Scan for the cell matching the given text and deliver its (x, y) coordinate at center. 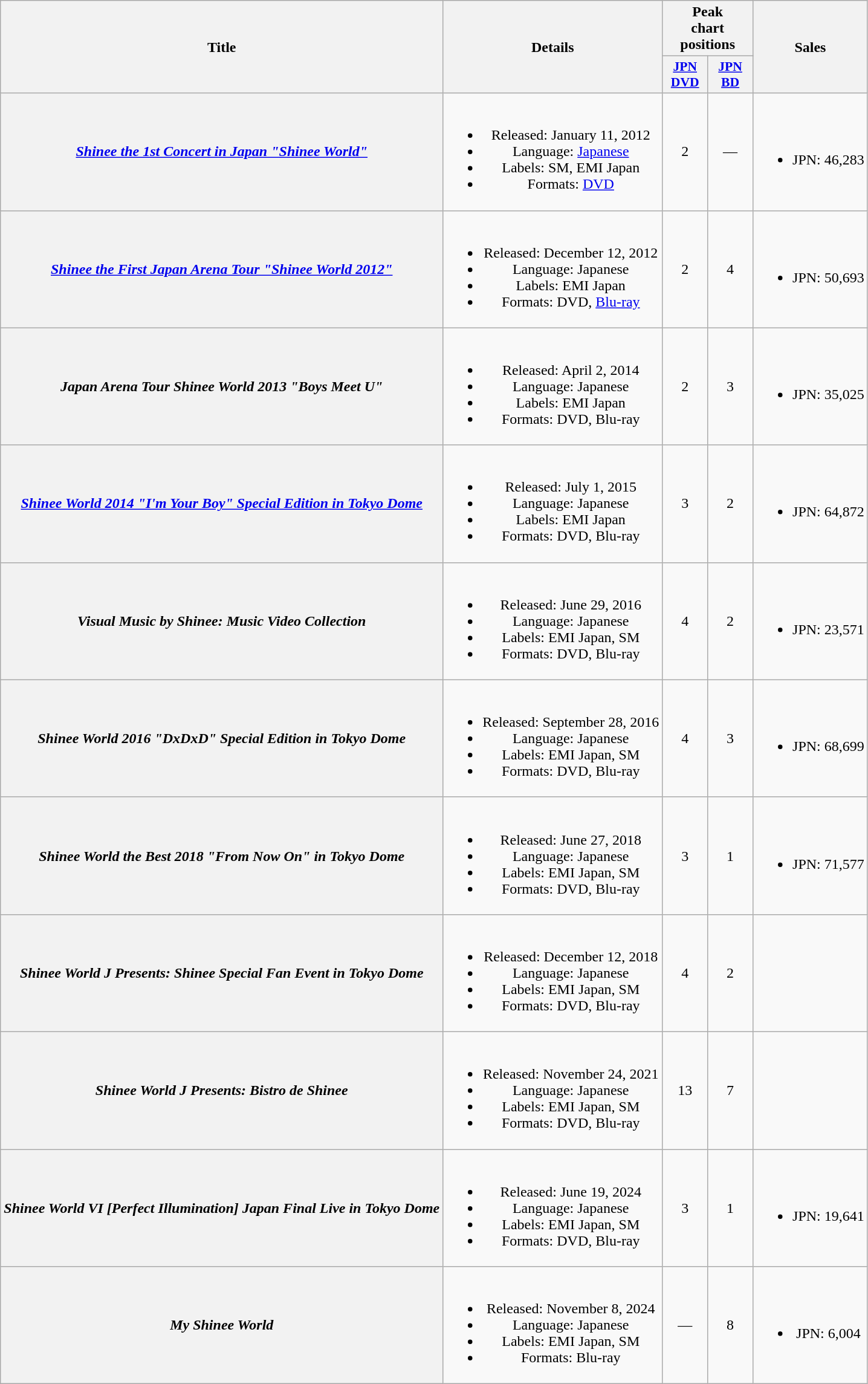
JPN: 23,571 (811, 621)
Released: September 28, 2016Language: JapaneseLabels: EMI Japan, SMFormats: DVD, Blu-ray (552, 738)
JPN: 64,872 (811, 504)
Shinee World 2014 "I'm Your Boy" Special Edition in Tokyo Dome (222, 504)
Released: November 8, 2024Language: JapaneseLabels: EMI Japan, SMFormats: Blu-ray (552, 1325)
Details (552, 47)
Released: April 2, 2014Language: JapaneseLabels: EMI JapanFormats: DVD, Blu-ray (552, 386)
Released: July 1, 2015Language: JapaneseLabels: EMI JapanFormats: DVD, Blu-ray (552, 504)
Released: December 12, 2018Language: JapaneseLabels: EMI Japan, SMFormats: DVD, Blu-ray (552, 973)
JPN: 50,693 (811, 269)
JPNDVD (685, 75)
Released: December 12, 2012Language: JapaneseLabels: EMI JapanFormats: DVD, Blu-ray (552, 269)
Sales (811, 47)
Released: January 11, 2012Language: JapaneseLabels: SM, EMI JapanFormats: DVD (552, 152)
Title (222, 47)
Peakchartpositions (708, 28)
My Shinee World (222, 1325)
JPN: 71,577 (811, 856)
Shinee the First Japan Arena Tour "Shinee World 2012" (222, 269)
Shinee World J Presents: Bistro de Shinee (222, 1090)
Released: June 27, 2018Language: JapaneseLabels: EMI Japan, SMFormats: DVD, Blu-ray (552, 856)
JPN: 68,699 (811, 738)
Visual Music by Shinee: Music Video Collection (222, 621)
13 (685, 1090)
Shinee World VI [Perfect Illumination] Japan Final Live in Tokyo Dome (222, 1207)
Released: November 24, 2021Language: JapaneseLabels: EMI Japan, SMFormats: DVD, Blu-ray (552, 1090)
Released: June 29, 2016Language: JapaneseLabels: EMI Japan, SMFormats: DVD, Blu-ray (552, 621)
JPN: 46,283 (811, 152)
JPN: 19,641 (811, 1207)
Japan Arena Tour Shinee World 2013 "Boys Meet U" (222, 386)
JPN: 35,025 (811, 386)
7 (730, 1090)
Shinee the 1st Concert in Japan "Shinee World" (222, 152)
Shinee World 2016 "DxDxD" Special Edition in Tokyo Dome (222, 738)
Shinee World the Best 2018 "From Now On" in Tokyo Dome (222, 856)
Shinee World J Presents: Shinee Special Fan Event in Tokyo Dome (222, 973)
JPNBD (730, 75)
8 (730, 1325)
Released: June 19, 2024Language: JapaneseLabels: EMI Japan, SMFormats: DVD, Blu-ray (552, 1207)
JPN: 6,004 (811, 1325)
